From the cell containing the given text, extract its center point as (X, Y) coordinate. 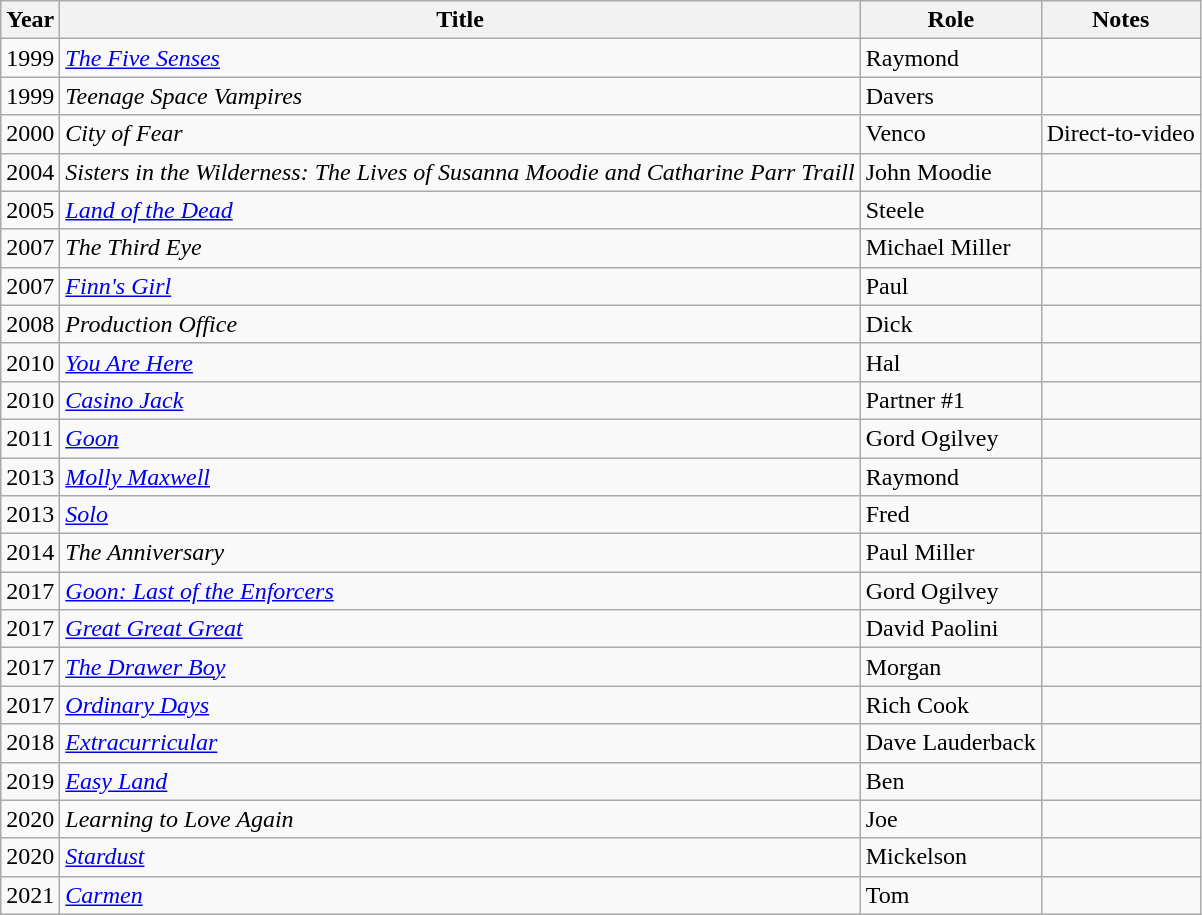
Teenage Space Vampires (460, 96)
Molly Maxwell (460, 477)
Production Office (460, 324)
The Drawer Boy (460, 667)
Rich Cook (950, 705)
Easy Land (460, 781)
Dick (950, 324)
2008 (30, 324)
Goon: Last of the Enforcers (460, 591)
You Are Here (460, 362)
Tom (950, 895)
Carmen (460, 895)
Partner #1 (950, 400)
2011 (30, 438)
Finn's Girl (460, 286)
Fred (950, 515)
David Paolini (950, 629)
Role (950, 20)
Learning to Love Again (460, 819)
Goon (460, 438)
Land of the Dead (460, 210)
John Moodie (950, 172)
Ben (950, 781)
2014 (30, 553)
Hal (950, 362)
2019 (30, 781)
2018 (30, 743)
Great Great Great (460, 629)
Direct-to-video (1120, 134)
Casino Jack (460, 400)
Paul (950, 286)
Morgan (950, 667)
Davers (950, 96)
2004 (30, 172)
Michael Miller (950, 248)
Venco (950, 134)
Title (460, 20)
Ordinary Days (460, 705)
Solo (460, 515)
2005 (30, 210)
Paul Miller (950, 553)
Mickelson (950, 857)
2000 (30, 134)
2021 (30, 895)
Extracurricular (460, 743)
The Anniversary (460, 553)
Joe (950, 819)
Year (30, 20)
The Third Eye (460, 248)
Dave Lauderback (950, 743)
The Five Senses (460, 58)
Stardust (460, 857)
City of Fear (460, 134)
Notes (1120, 20)
Sisters in the Wilderness: The Lives of Susanna Moodie and Catharine Parr Traill (460, 172)
Steele (950, 210)
